Return the (X, Y) coordinate for the center point of the cell that contains the specified text.  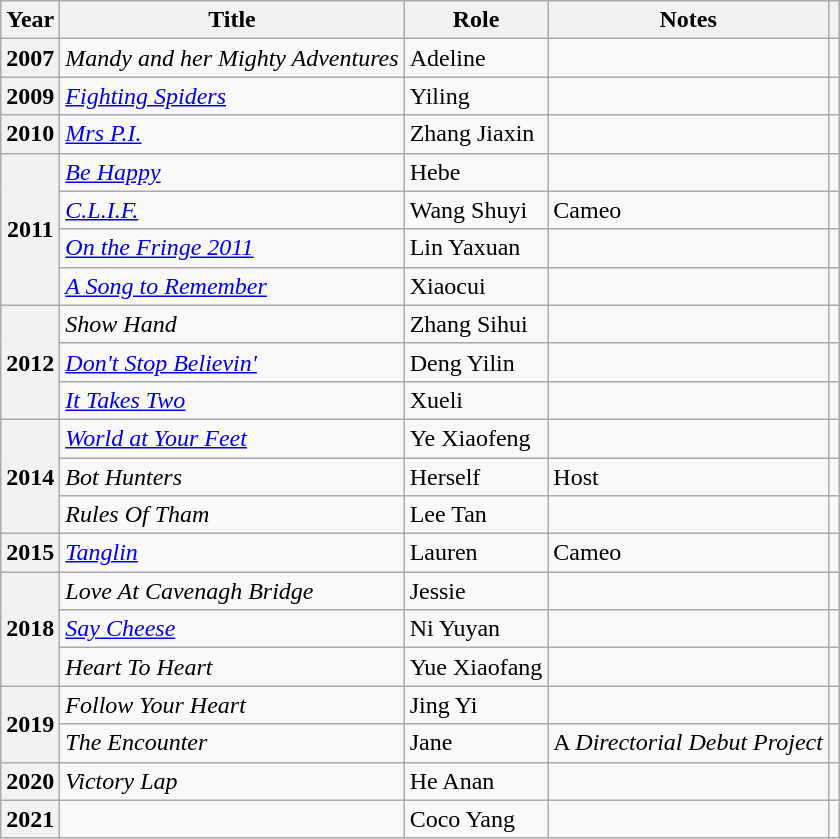
2012 (30, 362)
Role (476, 20)
Yue Xiaofang (476, 667)
Don't Stop Believin' (232, 362)
He Anan (476, 781)
Adeline (476, 58)
Lin Yaxuan (476, 248)
The Encounter (232, 743)
Xiaocui (476, 286)
Jessie (476, 591)
World at Your Feet (232, 438)
Year (30, 20)
Fighting Spiders (232, 96)
2011 (30, 229)
Xueli (476, 400)
2009 (30, 96)
Hebe (476, 172)
Wang Shuyi (476, 210)
Victory Lap (232, 781)
Ye Xiaofeng (476, 438)
Tanglin (232, 553)
2015 (30, 553)
Herself (476, 477)
Heart To Heart (232, 667)
Bot Hunters (232, 477)
Lauren (476, 553)
C.L.I.F. (232, 210)
It Takes Two (232, 400)
Be Happy (232, 172)
2021 (30, 819)
2018 (30, 629)
Notes (688, 20)
A Song to Remember (232, 286)
2019 (30, 724)
Mrs P.I. (232, 134)
2007 (30, 58)
Ni Yuyan (476, 629)
Host (688, 477)
Zhang Sihui (476, 324)
Love At Cavenagh Bridge (232, 591)
Coco Yang (476, 819)
Show Hand (232, 324)
Lee Tan (476, 515)
A Directorial Debut Project (688, 743)
Jing Yi (476, 705)
Deng Yilin (476, 362)
Follow Your Heart (232, 705)
2020 (30, 781)
On the Fringe 2011 (232, 248)
Say Cheese (232, 629)
Rules Of Tham (232, 515)
Yiling (476, 96)
Title (232, 20)
Mandy and her Mighty Adventures (232, 58)
2010 (30, 134)
2014 (30, 476)
Zhang Jiaxin (476, 134)
Jane (476, 743)
